Detect which cell encompasses the target text, then output its [X, Y] center coordinate. 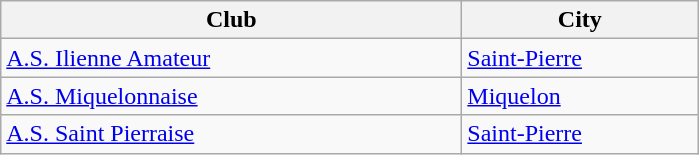
City [580, 20]
A.S. Ilienne Amateur [232, 58]
Miquelon [580, 96]
Club [232, 20]
A.S. Miquelonnaise [232, 96]
A.S. Saint Pierraise [232, 134]
